Detect which cell encompasses the target text, then output its [X, Y] center coordinate. 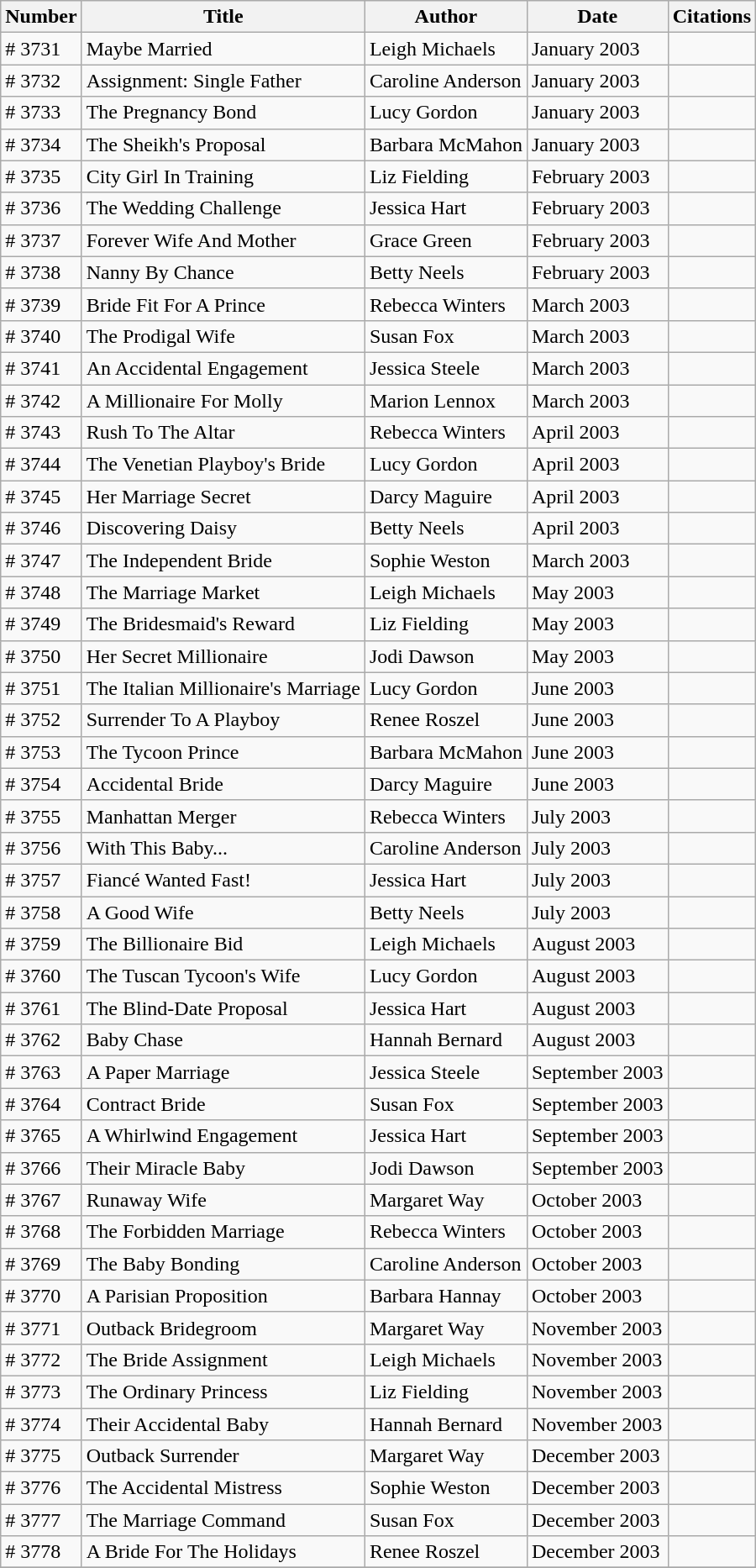
# 3731 [41, 49]
A Parisian Proposition [223, 1296]
# 3733 [41, 113]
# 3735 [41, 176]
# 3777 [41, 1520]
# 3763 [41, 1072]
The Prodigal Wife [223, 336]
The Baby Bonding [223, 1264]
# 3753 [41, 752]
Maybe Married [223, 49]
Outback Bridegroom [223, 1328]
Outback Surrender [223, 1456]
The Tycoon Prince [223, 752]
# 3769 [41, 1264]
A Paper Marriage [223, 1072]
Fiancé Wanted Fast! [223, 880]
# 3764 [41, 1104]
The Tuscan Tycoon's Wife [223, 976]
# 3740 [41, 336]
Barbara Hannay [445, 1296]
# 3751 [41, 688]
# 3755 [41, 816]
The Bride Assignment [223, 1360]
# 3743 [41, 433]
The Wedding Challenge [223, 208]
A Good Wife [223, 912]
# 3757 [41, 880]
Grace Green [445, 240]
# 3756 [41, 848]
The Accidental Mistress [223, 1488]
Number [41, 17]
# 3761 [41, 1008]
The Sheikh's Proposal [223, 145]
# 3773 [41, 1392]
The Independent Bride [223, 560]
A Millionaire For Molly [223, 401]
# 3754 [41, 784]
# 3745 [41, 497]
Rush To The Altar [223, 433]
# 3749 [41, 624]
Discovering Daisy [223, 529]
# 3732 [41, 81]
The Pregnancy Bond [223, 113]
# 3771 [41, 1328]
Author [445, 17]
# 3742 [41, 401]
# 3747 [41, 560]
# 3746 [41, 529]
Marion Lennox [445, 401]
Surrender To A Playboy [223, 720]
Date [597, 17]
The Ordinary Princess [223, 1392]
# 3750 [41, 656]
The Blind-Date Proposal [223, 1008]
City Girl In Training [223, 176]
Her Marriage Secret [223, 497]
# 3770 [41, 1296]
Forever Wife And Mother [223, 240]
Their Miracle Baby [223, 1168]
# 3765 [41, 1136]
# 3760 [41, 976]
With This Baby... [223, 848]
# 3744 [41, 465]
# 3766 [41, 1168]
# 3758 [41, 912]
An Accidental Engagement [223, 368]
Baby Chase [223, 1040]
Citations [711, 17]
The Marriage Market [223, 592]
# 3759 [41, 944]
Nanny By Chance [223, 272]
# 3752 [41, 720]
The Marriage Command [223, 1520]
A Whirlwind Engagement [223, 1136]
# 3748 [41, 592]
# 3741 [41, 368]
Bride Fit For A Prince [223, 304]
Title [223, 17]
Contract Bride [223, 1104]
The Italian Millionaire's Marriage [223, 688]
# 3768 [41, 1232]
# 3762 [41, 1040]
The Forbidden Marriage [223, 1232]
# 3739 [41, 304]
# 3736 [41, 208]
# 3774 [41, 1424]
The Venetian Playboy's Bride [223, 465]
# 3778 [41, 1552]
Accidental Bride [223, 784]
Their Accidental Baby [223, 1424]
# 3738 [41, 272]
The Bridesmaid's Reward [223, 624]
# 3767 [41, 1200]
# 3775 [41, 1456]
# 3737 [41, 240]
# 3776 [41, 1488]
# 3772 [41, 1360]
# 3734 [41, 145]
A Bride For The Holidays [223, 1552]
Manhattan Merger [223, 816]
Assignment: Single Father [223, 81]
The Billionaire Bid [223, 944]
Her Secret Millionaire [223, 656]
Runaway Wife [223, 1200]
